Locate the cell with the specified text and output its (X, Y) center coordinate. 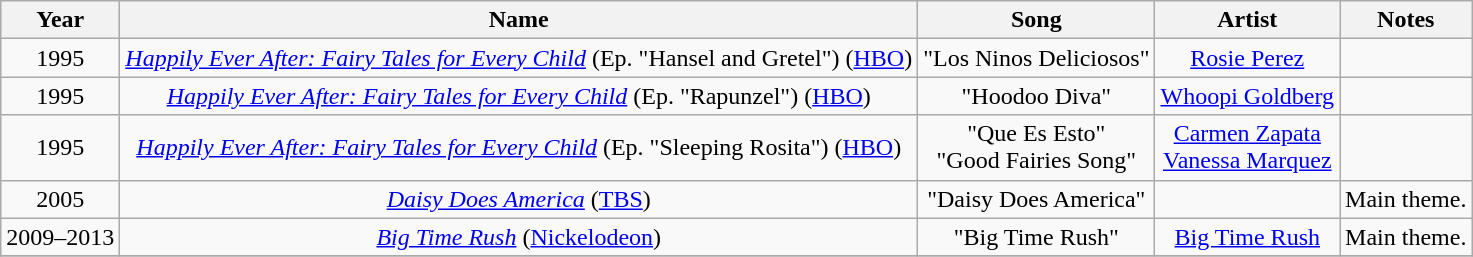
Happily Ever After: Fairy Tales for Every Child (Ep. "Sleeping Rosita") (HBO) (519, 148)
Big Time Rush (1248, 237)
Notes (1406, 20)
Year (60, 20)
Daisy Does America (TBS) (519, 199)
Name (519, 20)
"Los Ninos Deliciosos" (1036, 58)
Happily Ever After: Fairy Tales for Every Child (Ep. "Hansel and Gretel") (HBO) (519, 58)
"Daisy Does America" (1036, 199)
2005 (60, 199)
"Hoodoo Diva" (1036, 96)
2009–2013 (60, 237)
Artist (1248, 20)
Big Time Rush (Nickelodeon) (519, 237)
Song (1036, 20)
Happily Ever After: Fairy Tales for Every Child (Ep. "Rapunzel") (HBO) (519, 96)
Rosie Perez (1248, 58)
"Big Time Rush" (1036, 237)
Whoopi Goldberg (1248, 96)
"Que Es Esto""Good Fairies Song" (1036, 148)
Carmen ZapataVanessa Marquez (1248, 148)
